Extract the (x, y) coordinate from the center of the cell holding the provided text.  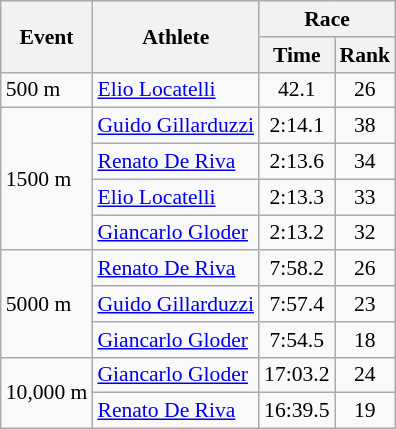
5000 m (47, 304)
7:54.5 (296, 340)
24 (366, 375)
42.1 (296, 90)
34 (366, 162)
10,000 m (47, 392)
19 (366, 411)
7:57.4 (296, 304)
2:13.2 (296, 233)
17:03.2 (296, 375)
18 (366, 340)
2:13.3 (296, 197)
16:39.5 (296, 411)
2:13.6 (296, 162)
32 (366, 233)
1500 m (47, 179)
Race (327, 19)
500 m (47, 90)
Time (296, 55)
Event (47, 36)
2:14.1 (296, 126)
38 (366, 126)
23 (366, 304)
Rank (366, 55)
7:58.2 (296, 269)
33 (366, 197)
Athlete (176, 36)
